For the text-containing cell, return its midpoint in (x, y) coordinate format. 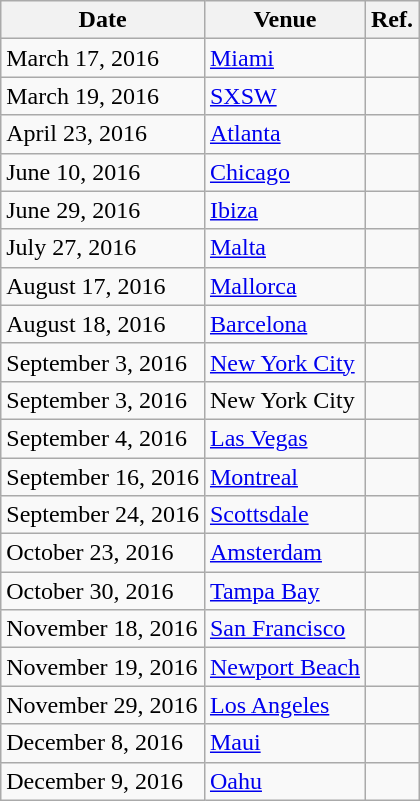
September 24, 2016 (103, 515)
Miami (284, 58)
Mallorca (284, 286)
Amsterdam (284, 553)
Barcelona (284, 324)
March 19, 2016 (103, 96)
December 8, 2016 (103, 743)
San Francisco (284, 629)
Venue (284, 20)
August 18, 2016 (103, 324)
Las Vegas (284, 438)
Date (103, 20)
November 29, 2016 (103, 705)
Atlanta (284, 134)
Los Angeles (284, 705)
Montreal (284, 477)
Tampa Bay (284, 591)
Oahu (284, 781)
June 29, 2016 (103, 210)
August 17, 2016 (103, 286)
November 19, 2016 (103, 667)
Chicago (284, 172)
April 23, 2016 (103, 134)
October 23, 2016 (103, 553)
June 10, 2016 (103, 172)
September 16, 2016 (103, 477)
March 17, 2016 (103, 58)
July 27, 2016 (103, 248)
SXSW (284, 96)
September 4, 2016 (103, 438)
Maui (284, 743)
Ref. (392, 20)
Malta (284, 248)
Newport Beach (284, 667)
October 30, 2016 (103, 591)
November 18, 2016 (103, 629)
Scottsdale (284, 515)
Ibiza (284, 210)
December 9, 2016 (103, 781)
